Provide the [X, Y] coordinate of the cell's center where the given text is located.  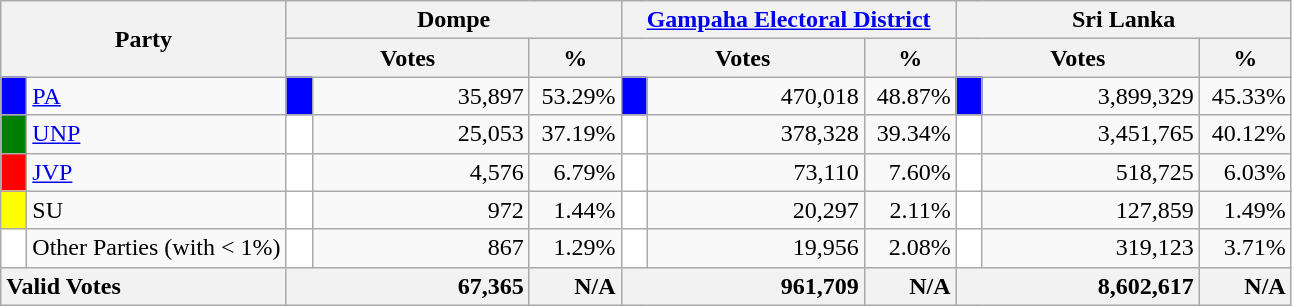
73,110 [756, 172]
SU [156, 210]
Valid Votes [144, 286]
48.87% [910, 96]
319,123 [1090, 248]
961,709 [742, 286]
2.11% [910, 210]
518,725 [1090, 172]
3,899,329 [1090, 96]
7.60% [910, 172]
40.12% [1245, 134]
19,956 [756, 248]
39.34% [910, 134]
Sri Lanka [1124, 20]
JVP [156, 172]
1.49% [1245, 210]
6.03% [1245, 172]
20,297 [756, 210]
UNP [156, 134]
53.29% [575, 96]
Other Parties (with < 1%) [156, 248]
PA [156, 96]
4,576 [420, 172]
3,451,765 [1090, 134]
Party [144, 39]
3.71% [1245, 248]
470,018 [756, 96]
37.19% [575, 134]
Dompe [454, 20]
127,859 [1090, 210]
45.33% [1245, 96]
867 [420, 248]
2.08% [910, 248]
1.29% [575, 248]
1.44% [575, 210]
67,365 [408, 286]
35,897 [420, 96]
Gampaha Electoral District [788, 20]
25,053 [420, 134]
972 [420, 210]
378,328 [756, 134]
8,602,617 [1078, 286]
6.79% [575, 172]
